Locate the cell with the specified text and output its (X, Y) center coordinate. 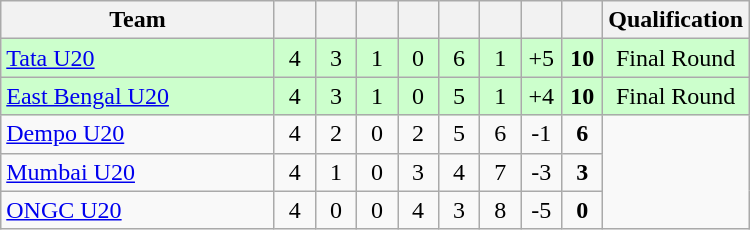
Qualification (676, 20)
ONGC U20 (138, 210)
+5 (542, 58)
+4 (542, 96)
-3 (542, 172)
8 (500, 210)
-1 (542, 134)
Mumbai U20 (138, 172)
Team (138, 20)
7 (500, 172)
East Bengal U20 (138, 96)
-5 (542, 210)
Dempo U20 (138, 134)
Tata U20 (138, 58)
